For the text-containing cell, return its midpoint in (X, Y) coordinate format. 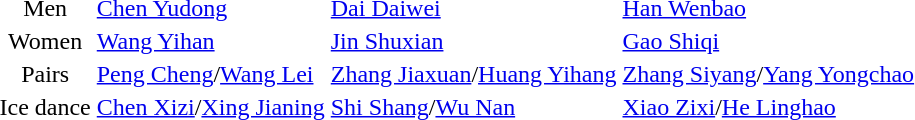
Peng Cheng/Wang Lei (210, 74)
Jin Shuxian (474, 41)
Wang Yihan (210, 41)
Zhang Jiaxuan/Huang Yihang (474, 74)
